Scan for the cell matching the given text and deliver its (x, y) coordinate at center. 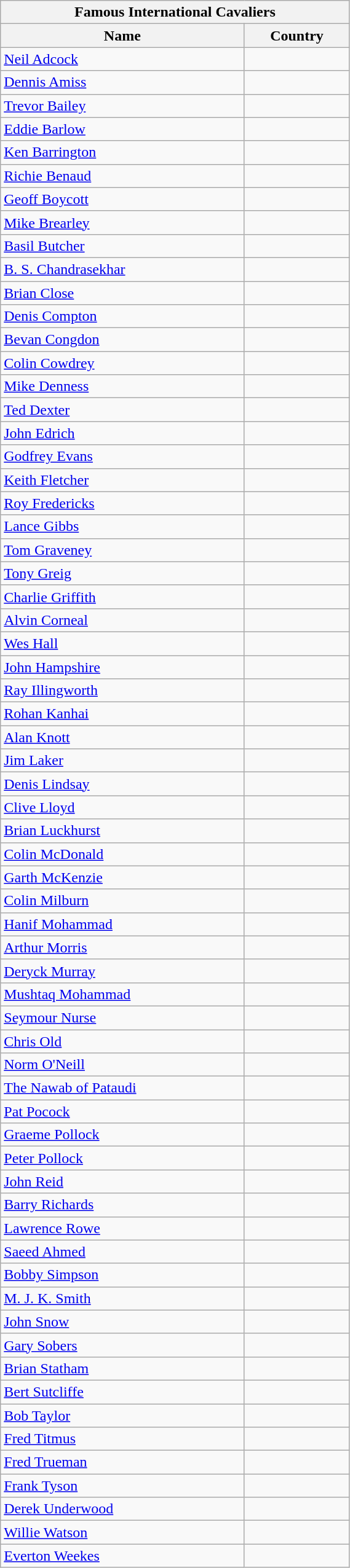
Brian Close (122, 293)
The Nawab of Pataudi (122, 1088)
Mike Brearley (122, 222)
Colin Cowdrey (122, 363)
Lawrence Rowe (122, 1228)
Colin McDonald (122, 854)
Alvin Corneal (122, 620)
Saeed Ahmed (122, 1252)
Denis Compton (122, 316)
Bobby Simpson (122, 1275)
Bevan Congdon (122, 340)
Lance Gibbs (122, 527)
Eddie Barlow (122, 129)
Deryck Murray (122, 971)
Alan Knott (122, 737)
Fred Trueman (122, 1462)
Basil Butcher (122, 246)
Chris Old (122, 1041)
Brian Luckhurst (122, 831)
Garth McKenzie (122, 877)
M. J. K. Smith (122, 1298)
Everton Weekes (122, 1556)
Willie Watson (122, 1532)
Country (296, 36)
Geoff Boycott (122, 199)
Derek Underwood (122, 1509)
Charlie Griffith (122, 597)
Hanif Mohammad (122, 924)
Fred Titmus (122, 1439)
Barry Richards (122, 1205)
Rohan Kanhai (122, 714)
Mike Denness (122, 386)
Bert Sutcliffe (122, 1392)
Famous International Cavaliers (175, 12)
Richie Benaud (122, 176)
Tony Greig (122, 573)
Roy Fredericks (122, 503)
Bob Taylor (122, 1415)
Arthur Morris (122, 947)
Mushtaq Mohammad (122, 994)
Denis Lindsay (122, 784)
Pat Pocock (122, 1111)
Name (122, 36)
Wes Hall (122, 643)
Jim Laker (122, 761)
Keith Fletcher (122, 480)
John Edrich (122, 433)
Gary Sobers (122, 1345)
Frank Tyson (122, 1486)
Ken Barrington (122, 152)
Clive Lloyd (122, 807)
Ted Dexter (122, 410)
John Reid (122, 1182)
Peter Pollock (122, 1158)
Graeme Pollock (122, 1135)
Trevor Bailey (122, 106)
Seymour Nurse (122, 1017)
Colin Milburn (122, 901)
Norm O'Neill (122, 1065)
Godfrey Evans (122, 457)
Brian Statham (122, 1368)
John Snow (122, 1322)
Tom Graveney (122, 550)
B. S. Chandrasekhar (122, 269)
Neil Adcock (122, 59)
John Hampshire (122, 667)
Dennis Amiss (122, 82)
Ray Illingworth (122, 691)
